Detect which cell encompasses the target text, then output its (X, Y) center coordinate. 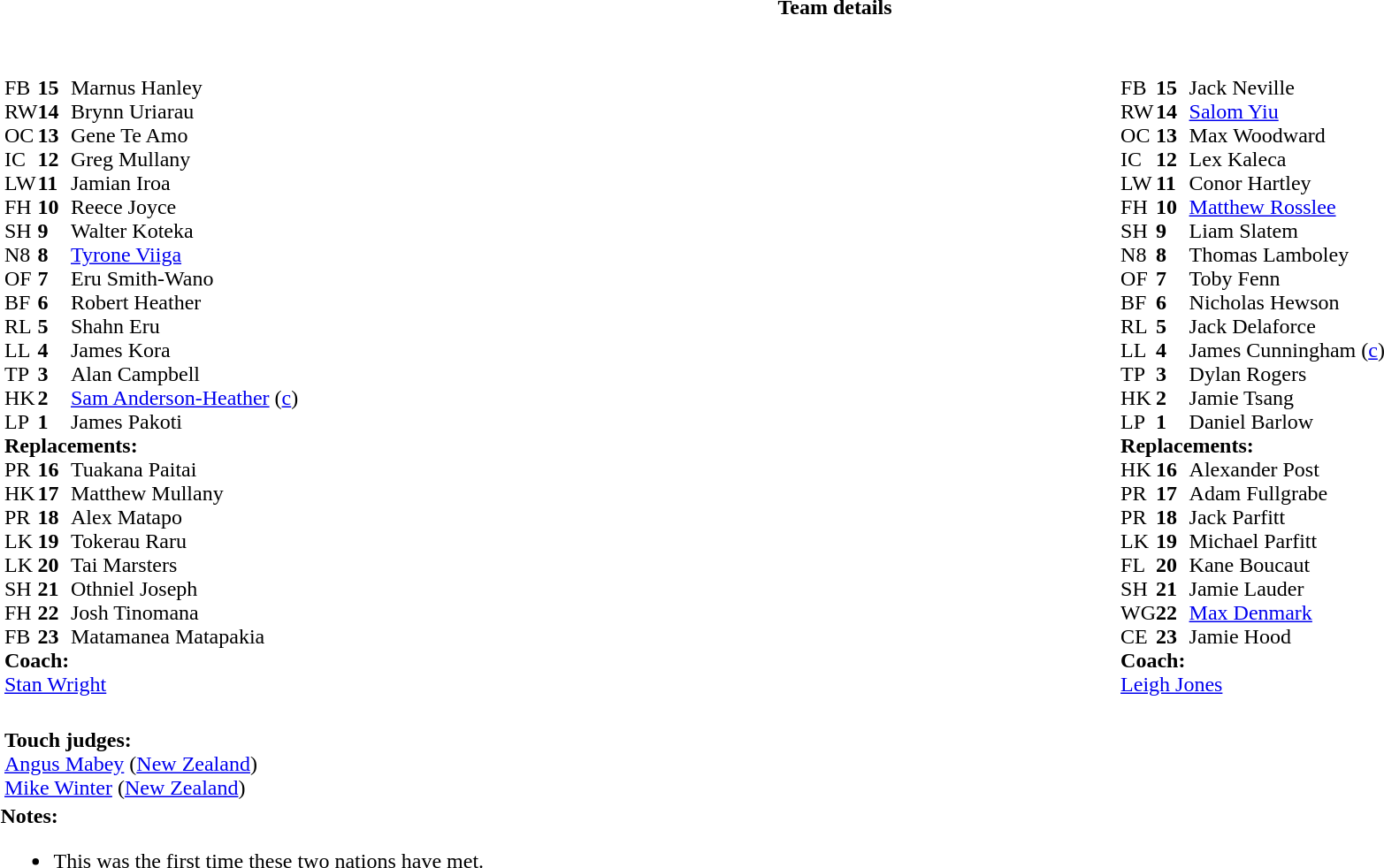
Alan Campbell (184, 375)
FL (1138, 566)
Reece Joyce (184, 207)
Replacements: (151, 445)
Tai Marsters (184, 566)
Josh Tinomana (184, 613)
Eru Smith-Wano (184, 279)
Othniel Joseph (184, 589)
Matamanea Matapakia (184, 636)
Coach: (151, 661)
CE (1138, 636)
James Pakoti (184, 423)
Robert Heather (184, 302)
Shahn Eru (184, 327)
Brynn Uriarau (184, 111)
Alex Matapo (184, 518)
Walter Koteka (184, 232)
Tyrone Viiga (184, 255)
Sam Anderson-Heather (c) (184, 398)
Matthew Mullany (184, 493)
Tokerau Raru (184, 541)
Gene Te Amo (184, 136)
Greg Mullany (184, 159)
WG (1138, 613)
James Kora (184, 350)
Jamian Iroa (184, 184)
Stan Wright (151, 684)
Marnus Hanley (184, 88)
Tuakana Paitai (184, 470)
